Scan for the cell matching the given text and deliver its (x, y) coordinate at center. 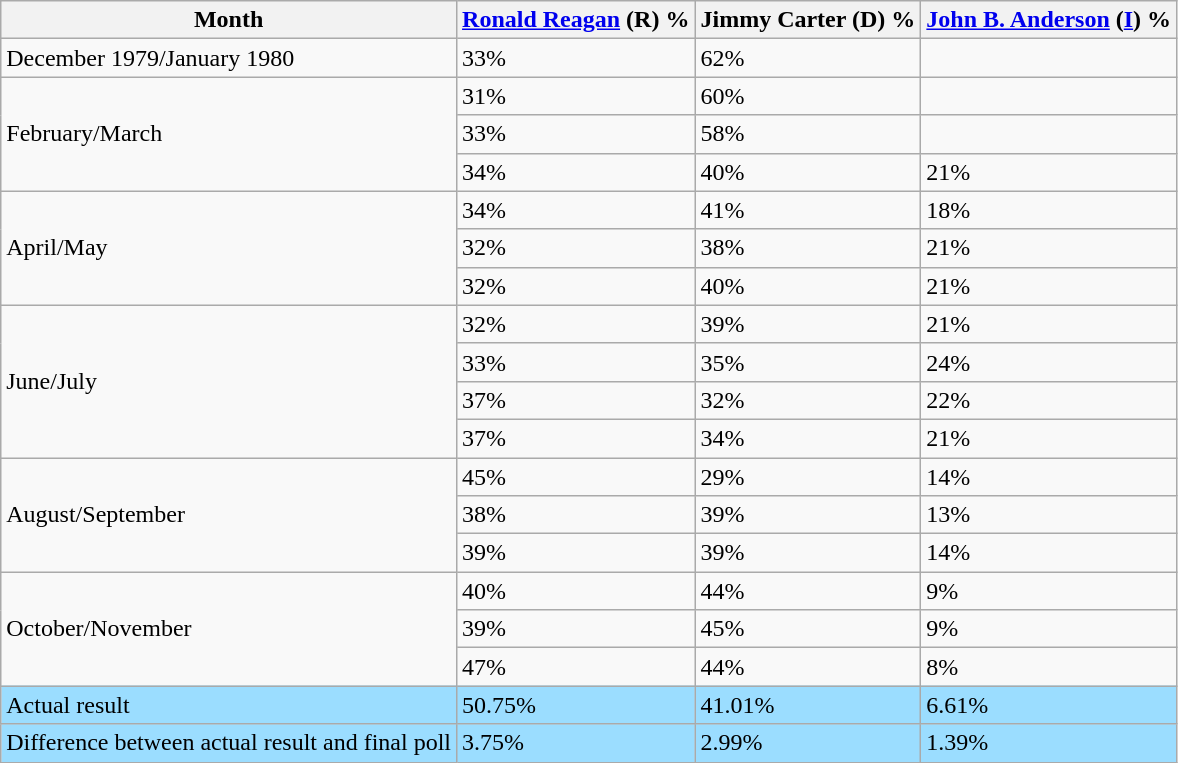
29% (808, 477)
62% (808, 58)
31% (576, 96)
35% (808, 362)
60% (808, 96)
22% (1049, 400)
August/September (229, 515)
3.75% (576, 743)
13% (1049, 515)
1.39% (1049, 743)
41% (808, 210)
Ronald Reagan (R) % (576, 20)
Jimmy Carter (D) % (808, 20)
October/November (229, 629)
18% (1049, 210)
April/May (229, 248)
6.61% (1049, 705)
June/July (229, 381)
50.75% (576, 705)
Month (229, 20)
Difference between actual result and final poll (229, 743)
John B. Anderson (I) % (1049, 20)
47% (576, 667)
24% (1049, 362)
Actual result (229, 705)
2.99% (808, 743)
41.01% (808, 705)
8% (1049, 667)
58% (808, 134)
December 1979/January 1980 (229, 58)
February/March (229, 134)
